Provide the (X, Y) coordinate of the cell's center where the given text is located.  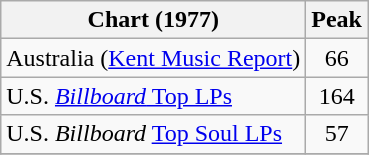
Chart (1977) (154, 20)
U.S. Billboard Top LPs (154, 96)
Peak (337, 20)
Australia (Kent Music Report) (154, 58)
U.S. Billboard Top Soul LPs (154, 134)
66 (337, 58)
164 (337, 96)
57 (337, 134)
